Scan for the cell matching the given text and deliver its [x, y] coordinate at center. 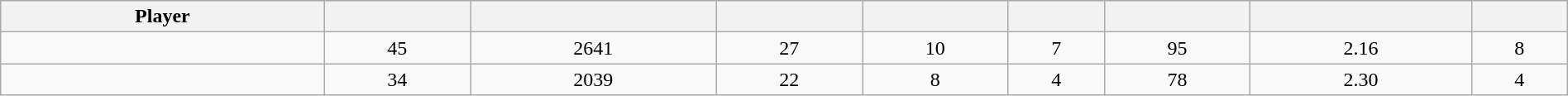
7 [1056, 48]
27 [789, 48]
2641 [594, 48]
2.30 [1361, 79]
10 [936, 48]
2039 [594, 79]
45 [397, 48]
Player [162, 17]
95 [1178, 48]
78 [1178, 79]
22 [789, 79]
2.16 [1361, 48]
34 [397, 79]
